Find where the given text appears and provide that cell's center as (X, Y) coordinate. 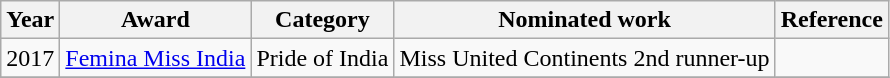
Pride of India (322, 58)
Award (156, 20)
Category (322, 20)
Miss United Continents 2nd runner-up (584, 58)
Year (30, 20)
2017 (30, 58)
Femina Miss India (156, 58)
Nominated work (584, 20)
Reference (832, 20)
